Return the [X, Y] coordinate for the center point of the cell that contains the specified text.  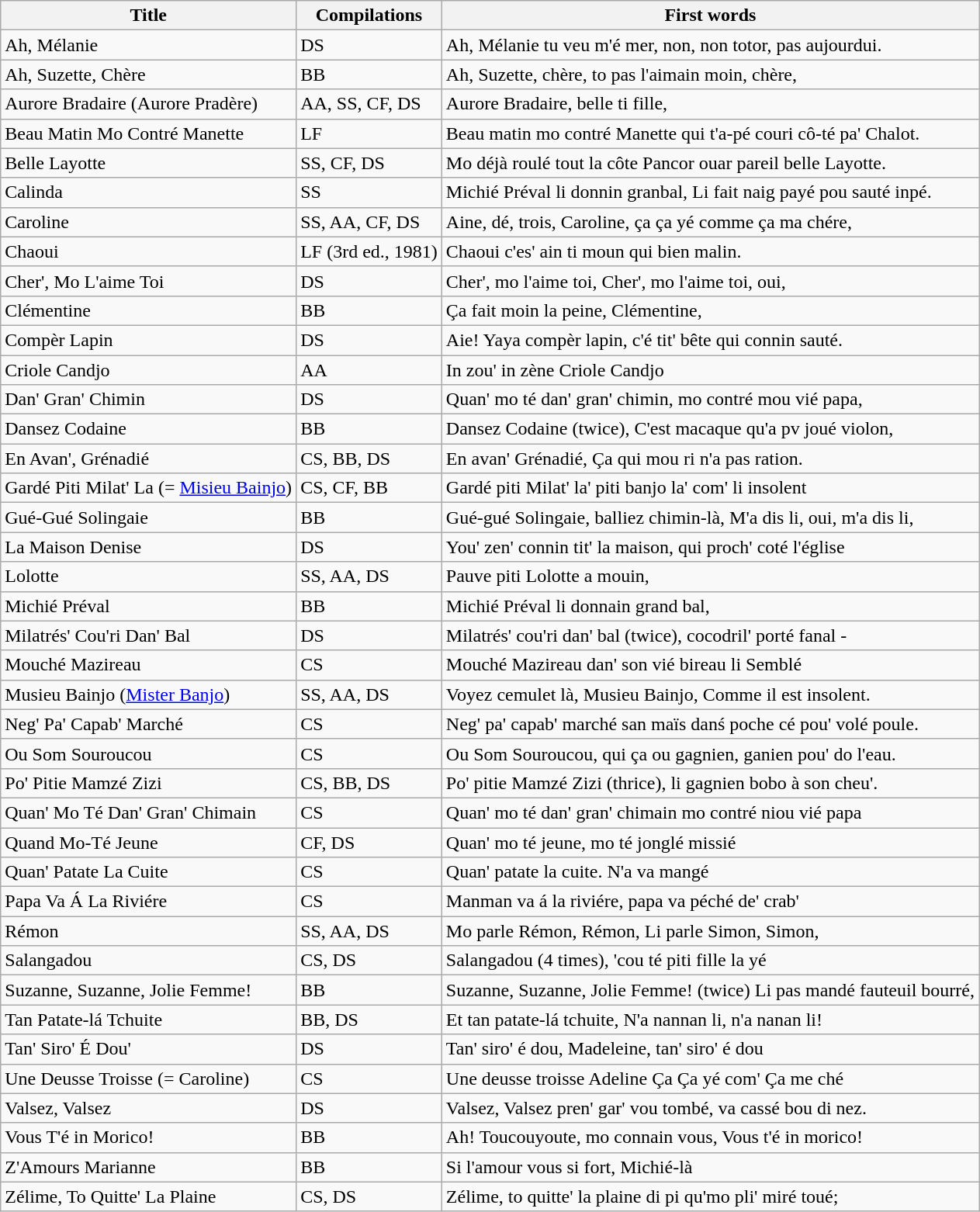
En avan' Grénadié, Ça qui mou ri n'a pas ration. [710, 459]
Voyez cemulet là, Musieu Bainjo, Comme il est insolent. [710, 694]
Cher', Mo L'aime Toi [149, 281]
Quand Mo-Té Jeune [149, 842]
Compilations [369, 16]
AA [369, 370]
Clémentine [149, 310]
Calinda [149, 192]
You' zen' connin tit' la maison, qui proch' coté l'église [710, 547]
Une Deusse Troisse (= Caroline) [149, 1079]
Caroline [149, 222]
AA, SS, CF, DS [369, 104]
Milatrés' cou'ri dan' bal (twice), cocodril' porté fanal - [710, 635]
Ou Som Souroucou, qui ça ou gagnien, ganien pou' do l'eau. [710, 753]
Title [149, 16]
Quan' Patate La Cuite [149, 872]
Suzanne, Suzanne, Jolie Femme! [149, 990]
Beau Matin Mo Contré Manette [149, 133]
Criole Candjo [149, 370]
Papa Va Á La Riviére [149, 902]
Vous T'é in Morico! [149, 1138]
Une deusse troisse Adeline Ça Ça yé com' Ça me ché [710, 1079]
Chaoui c'es' ain ti moun qui bien malin. [710, 251]
Dansez Codaine (twice), C'est macaque qu'a pv joué violon, [710, 429]
La Maison Denise [149, 547]
Po' pitie Mamzé Zizi (thrice), li gagnien bobo à son cheu'. [710, 783]
Rémon [149, 931]
Ah, Mélanie [149, 45]
Tan' siro' é dou, Madeleine, tan' siro' é dou [710, 1049]
Gardé piti Milat' la' piti banjo la' com' li insolent [710, 488]
Pauve piti Lolotte a mouin, [710, 577]
Quan' mo té dan' gran' chimin, mo contré mou vié papa, [710, 400]
Ah, Suzette, Chère [149, 74]
Mouché Mazireau [149, 665]
Zélime, To Quitte' La Plaine [149, 1196]
Neg' Pa' Capab' Marché [149, 724]
BB, DS [369, 1020]
SS, AA, CF, DS [369, 222]
Neg' pa' capab' marché san maïs danś poche cé pou' volé poule. [710, 724]
CS, CF, BB [369, 488]
Ah, Suzette, chère, to pas l'aimain moin, chère, [710, 74]
LF [369, 133]
Compèr Lapin [149, 340]
Aurore Bradaire, belle ti fille, [710, 104]
Si l'amour vous si fort, Michié-là [710, 1167]
Lolotte [149, 577]
Mouché Mazireau dan' son vié bireau li Semblé [710, 665]
Ah, Mélanie tu veu m'é mer, non, non totor, pas aujourdui. [710, 45]
CF, DS [369, 842]
Mo parle Rémon, Rémon, Li parle Simon, Simon, [710, 931]
Tan' Siro' É Dou' [149, 1049]
Suzanne, Suzanne, Jolie Femme! (twice) Li pas mandé fauteuil bourré, [710, 990]
Ou Som Souroucou [149, 753]
Salangadou [149, 961]
Dansez Codaine [149, 429]
Ah! Toucouyoute, mo connain vous, Vous t'é in morico! [710, 1138]
Belle Layotte [149, 163]
Gué-Gué Solingaie [149, 518]
Aine, dé, trois, Caroline, ça ça yé comme ça ma chére, [710, 222]
First words [710, 16]
SS, CF, DS [369, 163]
Quan' patate la cuite. N'a va mangé [710, 872]
Mo déjà roulé tout la côte Pancor ouar pareil belle Layotte. [710, 163]
Gardé Piti Milat' La (= Misieu Bainjo) [149, 488]
Ça fait moin la peine, Clémentine, [710, 310]
Cher', mo l'aime toi, Cher', mo l'aime toi, oui, [710, 281]
Et tan patate-lá tchuite, N'a nannan li, n'a nanan li! [710, 1020]
Tan Patate-lá Tchuite [149, 1020]
Quan' mo té dan' gran' chimain mo contré niou vié papa [710, 812]
Gué-gué Solingaie, balliez chimin-là, M'a dis li, oui, m'a dis li, [710, 518]
Valsez, Valsez [149, 1108]
SS [369, 192]
Quan' Mo Té Dan' Gran' Chimain [149, 812]
Zélime, to quitte' la plaine di pi qu'mo pli' miré toué; [710, 1196]
En Avan', Grénadié [149, 459]
Michié Préval [149, 606]
Aurore Bradaire (Aurore Pradère) [149, 104]
LF (3rd ed., 1981) [369, 251]
Milatrés' Cou'ri Dan' Bal [149, 635]
Po' Pitie Mamzé Zizi [149, 783]
Aie! Yaya compèr lapin, c'é tit' bête qui connin sauté. [710, 340]
Z'Amours Marianne [149, 1167]
Michié Préval li donnin granbal, Li fait naig payé pou sauté inpé. [710, 192]
Valsez, Valsez pren' gar' vou tombé, va cassé bou di nez. [710, 1108]
Quan' mo té jeune, mo té jonglé missié [710, 842]
Salangadou (4 times), 'cou té piti fille la yé [710, 961]
In zou' in zène Criole Candjo [710, 370]
Dan' Gran' Chimin [149, 400]
Musieu Bainjo (Mister Banjo) [149, 694]
Manman va á la riviére, papa va péché de' crab' [710, 902]
Chaoui [149, 251]
Beau matin mo contré Manette qui t'a-pé couri cô-té pa' Chalot. [710, 133]
Michié Préval li donnain grand bal, [710, 606]
